Provide the [X, Y] coordinate of the cell's center where the given text is located.  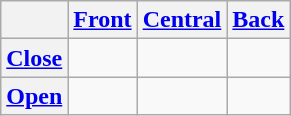
Front [102, 20]
Back [258, 20]
Open [34, 96]
Central [182, 20]
Close [34, 58]
